Scan for the cell matching the given text and deliver its (x, y) coordinate at center. 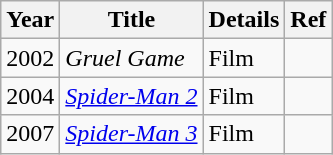
2002 (30, 58)
Year (30, 20)
Spider-Man 2 (132, 96)
Ref (308, 20)
Title (132, 20)
Gruel Game (132, 58)
Details (244, 20)
Spider-Man 3 (132, 134)
2007 (30, 134)
2004 (30, 96)
